Identify which cell holds the provided text, then report its [x, y] central coordinate. 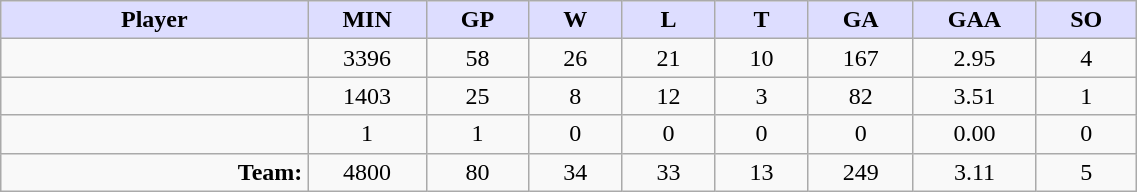
12 [668, 96]
21 [668, 58]
249 [860, 172]
13 [762, 172]
Player [154, 20]
26 [576, 58]
3 [762, 96]
T [762, 20]
58 [477, 58]
25 [477, 96]
10 [762, 58]
W [576, 20]
GA [860, 20]
5 [1086, 172]
1403 [367, 96]
4 [1086, 58]
80 [477, 172]
SO [1086, 20]
L [668, 20]
3396 [367, 58]
2.95 [974, 58]
33 [668, 172]
Team: [154, 172]
GP [477, 20]
GAA [974, 20]
8 [576, 96]
82 [860, 96]
3.51 [974, 96]
4800 [367, 172]
34 [576, 172]
3.11 [974, 172]
MIN [367, 20]
167 [860, 58]
0.00 [974, 134]
